Return (x, y) of the center of cell containing provided text 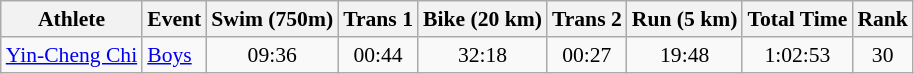
Swim (750m) (272, 19)
1:02:53 (797, 55)
Total Time (797, 19)
Athlete (72, 19)
Trans 2 (587, 19)
Event (174, 19)
Bike (20 km) (482, 19)
32:18 (482, 55)
19:48 (685, 55)
Run (5 km) (685, 19)
Trans 1 (378, 19)
Rank (882, 19)
09:36 (272, 55)
30 (882, 55)
00:44 (378, 55)
Boys (174, 55)
Yin-Cheng Chi (72, 55)
00:27 (587, 55)
